Pinpoint the cell where the given text exists, returning its (x, y) midpoint coordinate. 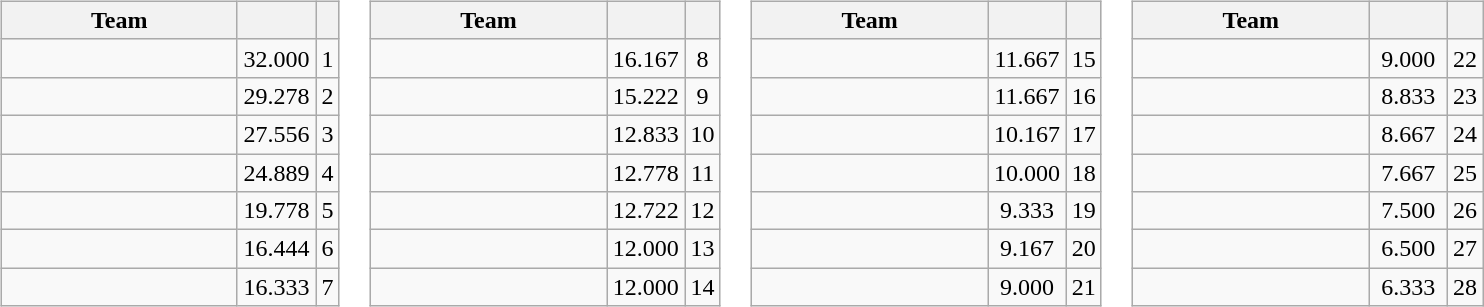
19 (1084, 211)
9.333 (1028, 211)
27 (1464, 249)
8 (702, 58)
20 (1084, 249)
10.000 (1028, 173)
24 (1464, 134)
3 (328, 134)
12.778 (646, 173)
7.667 (1408, 173)
22 (1464, 58)
8.833 (1408, 96)
19.778 (276, 211)
28 (1464, 287)
7.500 (1408, 211)
4 (328, 173)
16.444 (276, 249)
25 (1464, 173)
6.333 (1408, 287)
7 (328, 287)
24.889 (276, 173)
12.722 (646, 211)
8.667 (1408, 134)
10.167 (1028, 134)
26 (1464, 211)
15 (1084, 58)
21 (1084, 287)
13 (702, 249)
10 (702, 134)
14 (702, 287)
18 (1084, 173)
9 (702, 96)
6 (328, 249)
12.833 (646, 134)
17 (1084, 134)
27.556 (276, 134)
16 (1084, 96)
11 (702, 173)
2 (328, 96)
9.167 (1028, 249)
15.222 (646, 96)
5 (328, 211)
32.000 (276, 58)
16.167 (646, 58)
12 (702, 211)
1 (328, 58)
16.333 (276, 287)
6.500 (1408, 249)
23 (1464, 96)
29.278 (276, 96)
